Determine the (x, y) coordinate at the center of the cell enclosing the given text.  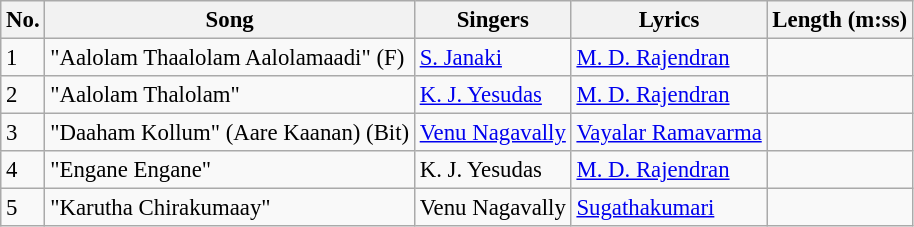
No. (23, 20)
"Karutha Chirakumaay" (230, 208)
Song (230, 20)
"Engane Engane" (230, 170)
"Aalolam Thalolam" (230, 95)
Vayalar Ramavarma (669, 133)
Sugathakumari (669, 208)
2 (23, 95)
1 (23, 58)
"Aalolam Thaalolam Aalolamaadi" (F) (230, 58)
5 (23, 208)
Lyrics (669, 20)
S. Janaki (492, 58)
"Daaham Kollum" (Aare Kaanan) (Bit) (230, 133)
Length (m:ss) (840, 20)
3 (23, 133)
Singers (492, 20)
4 (23, 170)
